Scan for the cell matching the given text and deliver its (X, Y) coordinate at center. 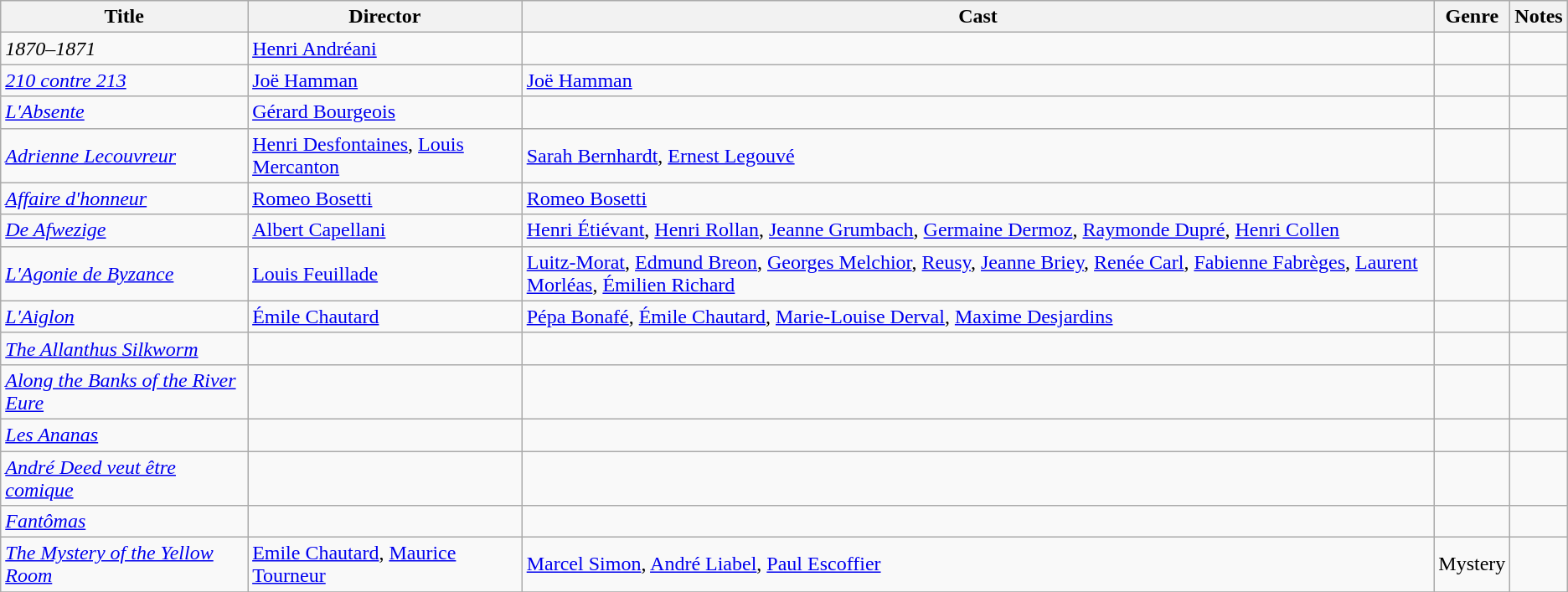
Along the Banks of the River Eure (124, 392)
Director (385, 17)
The Mystery of the Yellow Room (124, 564)
Notes (1539, 17)
Henri Étiévant, Henri Rollan, Jeanne Grumbach, Germaine Dermoz, Raymonde Dupré, Henri Collen (978, 230)
Gérard Bourgeois (385, 112)
Henri Desfontaines, Louis Mercanton (385, 156)
Fantômas (124, 522)
L'Aiglon (124, 317)
Emile Chautard, Maurice Tourneur (385, 564)
André Deed veut être comique (124, 477)
Les Ananas (124, 435)
Émile Chautard (385, 317)
210 contre 213 (124, 80)
L'Agonie de Byzance (124, 273)
Sarah Bernhardt, Ernest Legouvé (978, 156)
Genre (1473, 17)
The Allanthus Silkworm (124, 348)
Title (124, 17)
De Afwezige (124, 230)
Marcel Simon, André Liabel, Paul Escoffier (978, 564)
Affaire d'honneur (124, 198)
Albert Capellani (385, 230)
Mystery (1473, 564)
1870–1871 (124, 49)
Luitz-Morat, Edmund Breon, Georges Melchior, Reusy, Jeanne Briey, Renée Carl, Fabienne Fabrèges, Laurent Morléas, Émilien Richard (978, 273)
Pépa Bonafé, Émile Chautard, Marie-Louise Derval, Maxime Desjardins (978, 317)
Henri Andréani (385, 49)
Cast (978, 17)
L'Absente (124, 112)
Adrienne Lecouvreur (124, 156)
Louis Feuillade (385, 273)
